Extract the (x, y) coordinate from the center of the cell holding the provided text.  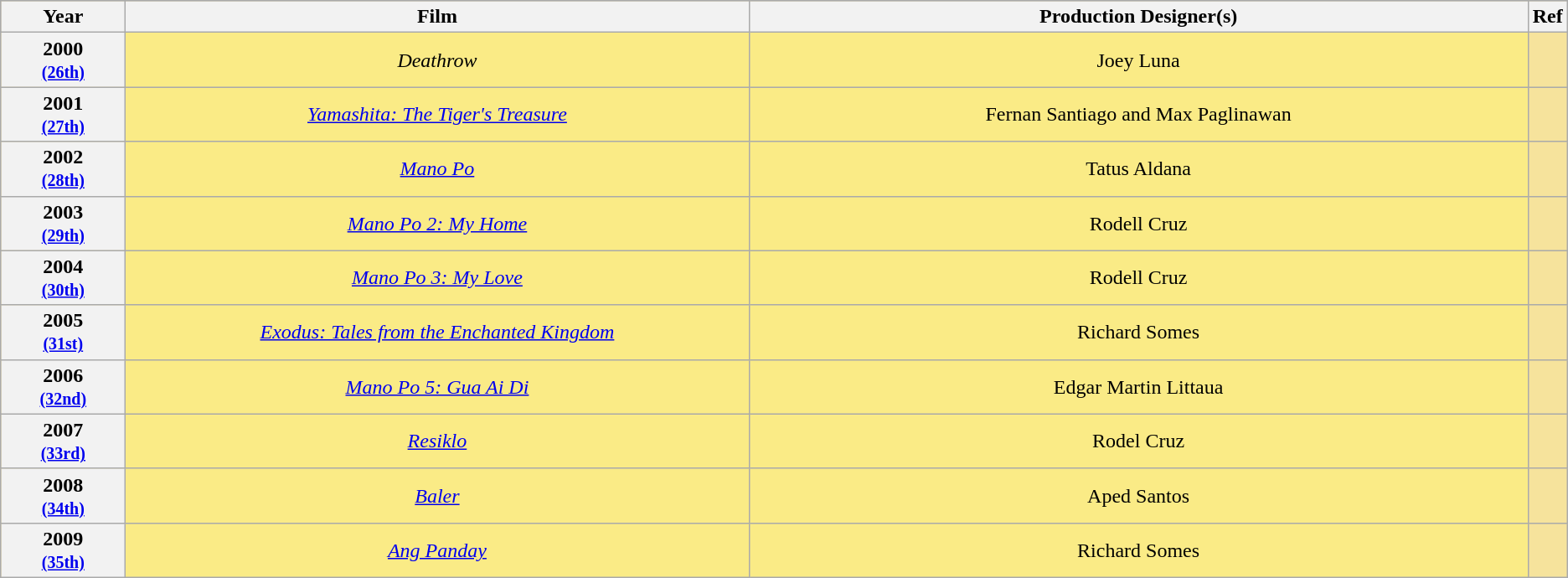
Joey Luna (1138, 60)
Film (437, 17)
Edgar Martin Littaua (1138, 387)
2007 (33rd) (64, 441)
Mano Po (437, 169)
2000 (26th) (64, 60)
Production Designer(s) (1138, 17)
2005 (31st) (64, 332)
Resiklo (437, 441)
Mano Po 2: My Home (437, 223)
Aped Santos (1138, 496)
2009 (35th) (64, 550)
Deathrow (437, 60)
Ang Panday (437, 550)
Baler (437, 496)
Mano Po 5: Gua Ai Di (437, 387)
Year (64, 17)
2008 (34th) (64, 496)
Fernan Santiago and Max Paglinawan (1138, 114)
Rodel Cruz (1138, 441)
Yamashita: The Tiger's Treasure (437, 114)
2001 (27th) (64, 114)
Mano Po 3: My Love (437, 278)
2006 (32nd) (64, 387)
Exodus: Tales from the Enchanted Kingdom (437, 332)
2003 (29th) (64, 223)
2002 (28th) (64, 169)
Ref (1548, 17)
2004 (30th) (64, 278)
Tatus Aldana (1138, 169)
